Output the (x, y) coordinate of the center of the cell containing the given text.  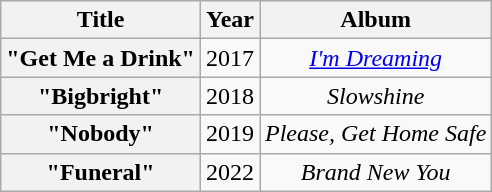
Year (230, 20)
2017 (230, 58)
2018 (230, 96)
"Funeral" (101, 172)
Brand New You (376, 172)
Album (376, 20)
"Get Me a Drink" (101, 58)
Please, Get Home Safe (376, 134)
Title (101, 20)
"Nobody" (101, 134)
Slowshine (376, 96)
"Bigbright" (101, 96)
2022 (230, 172)
I'm Dreaming (376, 58)
2019 (230, 134)
